Output the (X, Y) coordinate of the center of the cell containing the given text.  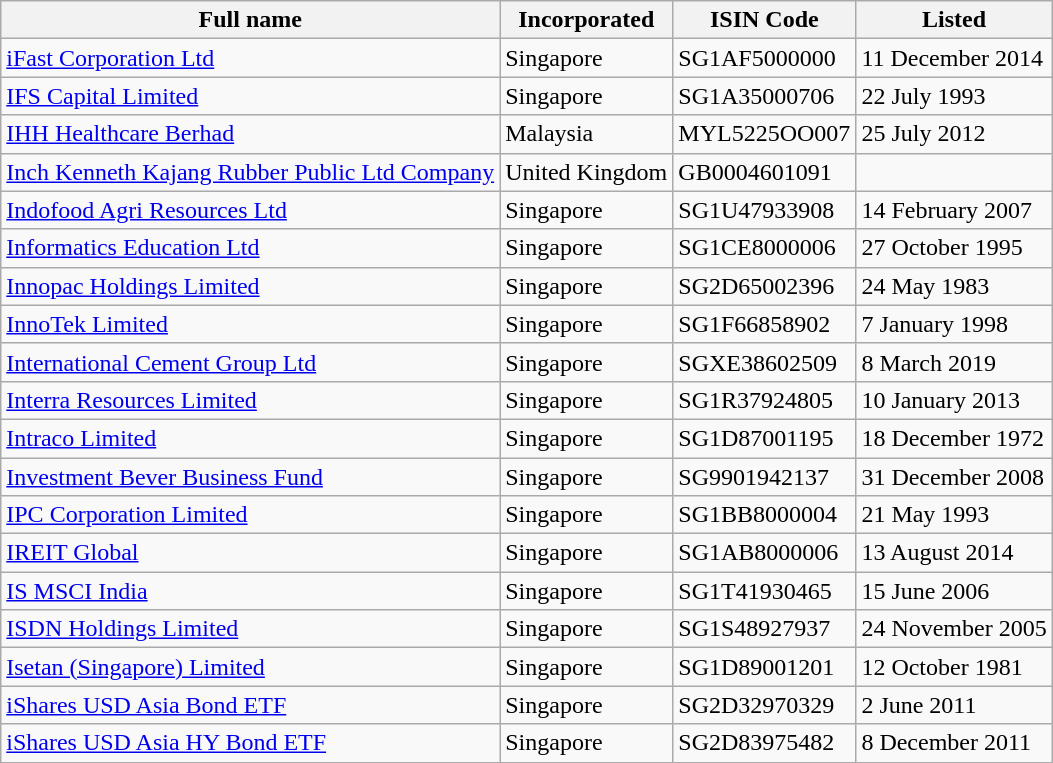
SG1R37924805 (764, 400)
Full name (250, 20)
SG1D89001201 (764, 667)
International Cement Group Ltd (250, 362)
Isetan (Singapore) Limited (250, 667)
IS MSCI India (250, 591)
SG2D65002396 (764, 286)
8 March 2019 (954, 362)
IREIT Global (250, 553)
10 January 2013 (954, 400)
24 November 2005 (954, 629)
13 August 2014 (954, 553)
Malaysia (586, 134)
Inch Kenneth Kajang Rubber Public Ltd Company (250, 172)
SG1BB8000004 (764, 515)
SGXE38602509 (764, 362)
14 February 2007 (954, 210)
Listed (954, 20)
Investment Bever Business Fund (250, 477)
21 May 1993 (954, 515)
MYL5225OO007 (764, 134)
22 July 1993 (954, 96)
iShares USD Asia Bond ETF (250, 705)
IFS Capital Limited (250, 96)
SG1A35000706 (764, 96)
SG1U47933908 (764, 210)
ISIN Code (764, 20)
2 June 2011 (954, 705)
SG1S48927937 (764, 629)
Indofood Agri Resources Ltd (250, 210)
Interra Resources Limited (250, 400)
25 July 2012 (954, 134)
iFast Corporation Ltd (250, 58)
31 December 2008 (954, 477)
SG1CE8000006 (764, 248)
Incorporated (586, 20)
24 May 1983 (954, 286)
InnoTek Limited (250, 324)
11 December 2014 (954, 58)
GB0004601091 (764, 172)
27 October 1995 (954, 248)
United Kingdom (586, 172)
Innopac Holdings Limited (250, 286)
IHH Healthcare Berhad (250, 134)
SG1T41930465 (764, 591)
Informatics Education Ltd (250, 248)
SG9901942137 (764, 477)
SG2D32970329 (764, 705)
SG1D87001195 (764, 438)
ISDN Holdings Limited (250, 629)
SG1F66858902 (764, 324)
SG1AF5000000 (764, 58)
15 June 2006 (954, 591)
IPC Corporation Limited (250, 515)
iShares USD Asia HY Bond ETF (250, 743)
Intraco Limited (250, 438)
18 December 1972 (954, 438)
SG1AB8000006 (764, 553)
7 January 1998 (954, 324)
8 December 2011 (954, 743)
SG2D83975482 (764, 743)
12 October 1981 (954, 667)
